Search for the cell housing the specified text and yield its [x, y] center coordinate. 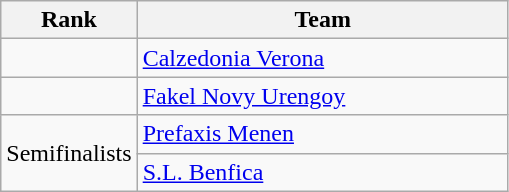
Fakel Novy Urengoy [322, 96]
S.L. Benfica [322, 172]
Prefaxis Menen [322, 134]
Team [322, 20]
Semifinalists [69, 153]
Calzedonia Verona [322, 58]
Rank [69, 20]
